Determine the (x, y) coordinate at the center of the cell enclosing the given text.  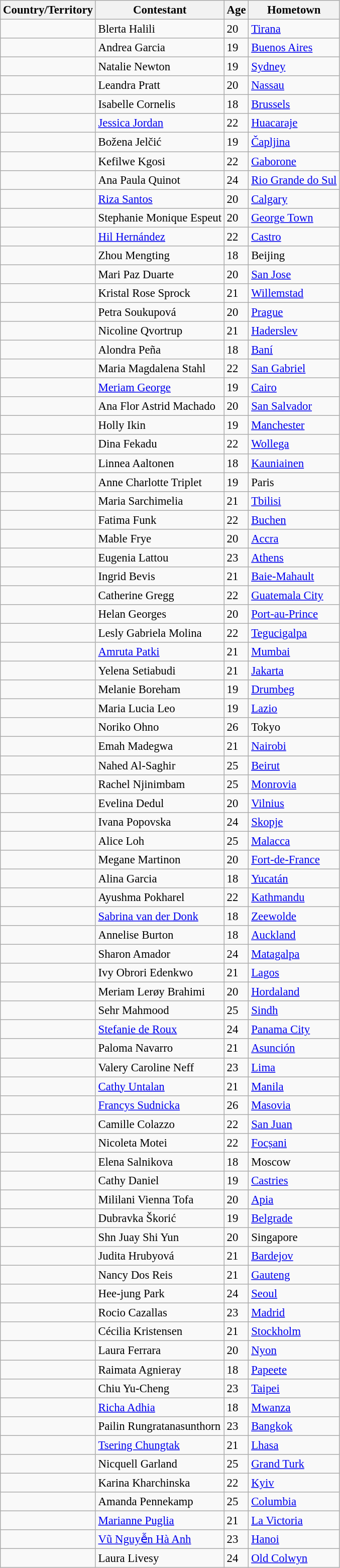
Mwanza (294, 1407)
Baie-Mahault (294, 577)
Matagalpa (294, 954)
Asunción (294, 1049)
Nyon (294, 1351)
Tsering Chungtak (160, 1445)
La Victoria (294, 1520)
Leandra Pratt (160, 85)
Stockholm (294, 1331)
Hil Hernández (160, 237)
Lesly Gabriela Molina (160, 633)
Marianne Puglia (160, 1520)
Baní (294, 350)
Sehr Mahmood (160, 1011)
Emah Madegwa (160, 746)
Malacca (294, 841)
Cairo (294, 388)
Accra (294, 539)
Manila (294, 1086)
Paloma Navarro (160, 1049)
Lagos (294, 973)
Melanie Boreham (160, 690)
Panama City (294, 1030)
Age (236, 10)
Taipei (294, 1388)
Lima (294, 1067)
Cathy Untalan (160, 1086)
Blerta Halili (160, 29)
Yelena Setiabudi (160, 671)
Alondra Peña (160, 350)
Beijing (294, 256)
Judita Hrubyová (160, 1256)
Cécilia Kristensen (160, 1331)
Rachel Njinimbam (160, 784)
Evelina Dedul (160, 803)
Catherine Gregg (160, 595)
Columbia (294, 1502)
Madrid (294, 1313)
Mumbai (294, 652)
San Salvador (294, 406)
Contestant (160, 10)
Gaborone (294, 161)
Laura Livesy (160, 1558)
Hee-jung Park (160, 1294)
Stefanie de Roux (160, 1030)
Kyiv (294, 1483)
Mililani Vienna Tofa (160, 1199)
Elena Salnikova (160, 1162)
Karina Kharchinska (160, 1483)
Kefilwe Kgosi (160, 161)
George Town (294, 217)
Cathy Daniel (160, 1181)
Willemstad (294, 293)
Sabrina van der Donk (160, 916)
Focșani (294, 1143)
Seoul (294, 1294)
Alice Loh (160, 841)
Pailin Rungratanasunthorn (160, 1426)
Auckland (294, 935)
Amanda Pennekamp (160, 1502)
Maria Magdalena Stahl (160, 369)
Shn Juay Shi Yun (160, 1238)
Linnea Aaltonen (160, 463)
Kathmandu (294, 898)
Brussels (294, 104)
Rio Grande do Sul (294, 180)
Hanoi (294, 1539)
Calgary (294, 199)
Paris (294, 482)
Country/Territory (48, 10)
Skopje (294, 822)
Nassau (294, 85)
Zeewolde (294, 916)
Tbilisi (294, 501)
Ana Paula Quinot (160, 180)
Tirana (294, 29)
Vilnius (294, 803)
Apia (294, 1199)
Eugenia Lattou (160, 557)
Buenos Aires (294, 48)
Čapljina (294, 142)
Meriam George (160, 388)
Port-au-Prince (294, 614)
Ingrid Bevis (160, 577)
Dubravka Škorić (160, 1218)
Belgrade (294, 1218)
Raimata Agnieray (160, 1370)
Camille Colazzo (160, 1124)
Castro (294, 237)
Prague (294, 312)
Kauniainen (294, 463)
Papeete (294, 1370)
Lhasa (294, 1445)
Alina Garcia (160, 878)
Valery Caroline Neff (160, 1067)
Francys Sudnicka (160, 1105)
Natalie Newton (160, 67)
Buchen (294, 520)
Amruta Patki (160, 652)
Chiu Yu-Cheng (160, 1388)
Bardejov (294, 1256)
Ayushma Pokharel (160, 898)
San Juan (294, 1124)
Nicoline Qvortrup (160, 331)
Hometown (294, 10)
Nicquell Garland (160, 1464)
Zhou Mengting (160, 256)
Mari Paz Duarte (160, 274)
Yucatán (294, 878)
Wollega (294, 444)
Nairobi (294, 746)
Huacaraje (294, 123)
Sindh (294, 1011)
Jessica Jordan (160, 123)
Fatima Funk (160, 520)
Athens (294, 557)
Lazio (294, 709)
Mable Frye (160, 539)
Maria Lucia Leo (160, 709)
San Gabriel (294, 369)
Tegucigalpa (294, 633)
Fort-de-France (294, 860)
Sharon Amador (160, 954)
Manchester (294, 425)
Bangkok (294, 1426)
Moscow (294, 1162)
Nahed Al-Saghir (160, 765)
Jakarta (294, 671)
Drumbeg (294, 690)
Holly Ikin (160, 425)
Nancy Dos Reis (160, 1275)
Castries (294, 1181)
Vũ Nguyễn Hà Anh (160, 1539)
Helan Georges (160, 614)
Tokyo (294, 728)
Annelise Burton (160, 935)
Beirut (294, 765)
Dina Fekadu (160, 444)
Old Colwyn (294, 1558)
Rocio Cazallas (160, 1313)
Sydney (294, 67)
Meriam Lerøy Brahimi (160, 992)
Božena Jelčić (160, 142)
Maria Sarchimelia (160, 501)
Richa Adhia (160, 1407)
Hordaland (294, 992)
Stephanie Monique Espeut (160, 217)
Isabelle Cornelis (160, 104)
Petra Soukupová (160, 312)
Andrea Garcia (160, 48)
Singapore (294, 1238)
Monrovia (294, 784)
Megane Martinon (160, 860)
Kristal Rose Sprock (160, 293)
Noriko Ohno (160, 728)
Guatemala City (294, 595)
Haderslev (294, 331)
Ivy Obrori Edenkwo (160, 973)
Riza Santos (160, 199)
San Jose (294, 274)
Grand Turk (294, 1464)
Anne Charlotte Triplet (160, 482)
Gauteng (294, 1275)
Nicoleta Motei (160, 1143)
Ana Flor Astrid Machado (160, 406)
Laura Ferrara (160, 1351)
Masovia (294, 1105)
Ivana Popovska (160, 822)
